Determine the [X, Y] coordinate at the center of the cell enclosing the given text.  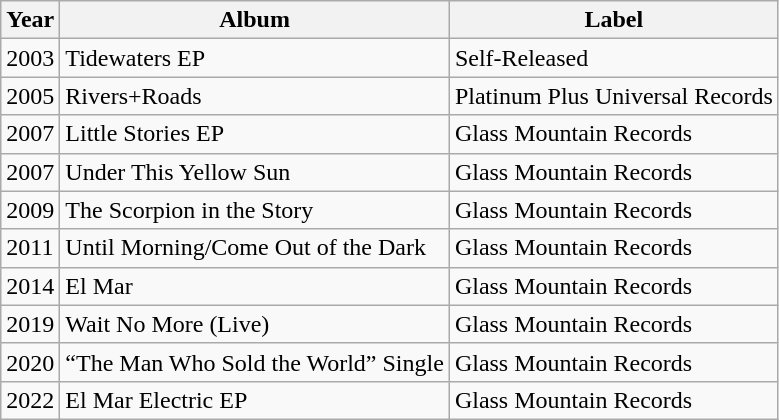
Until Morning/Come Out of the Dark [255, 248]
Album [255, 20]
El Mar [255, 286]
Year [30, 20]
El Mar Electric EP [255, 400]
“The Man Who Sold the World” Single [255, 362]
2022 [30, 400]
Platinum Plus Universal Records [614, 96]
2011 [30, 248]
Wait No More (Live) [255, 324]
Rivers+Roads [255, 96]
Self-Released [614, 58]
2003 [30, 58]
Tidewaters EP [255, 58]
The Scorpion in the Story [255, 210]
2014 [30, 286]
2005 [30, 96]
2020 [30, 362]
Under This Yellow Sun [255, 172]
2009 [30, 210]
Little Stories EP [255, 134]
2019 [30, 324]
Label [614, 20]
